Identify which cell holds the provided text, then report its [X, Y] central coordinate. 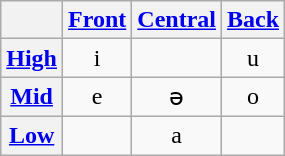
Central [177, 20]
o [254, 97]
a [177, 135]
u [254, 58]
Back [254, 20]
e [98, 97]
Front [98, 20]
ə [177, 97]
Low [32, 135]
Mid [32, 97]
High [32, 58]
i [98, 58]
